Scan for the cell matching the given text and deliver its (x, y) coordinate at center. 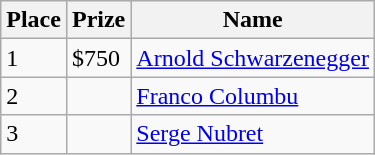
$750 (98, 58)
2 (34, 96)
Serge Nubret (253, 134)
Franco Columbu (253, 96)
3 (34, 134)
Prize (98, 20)
Place (34, 20)
Name (253, 20)
1 (34, 58)
Arnold Schwarzenegger (253, 58)
